Scan for the cell matching the given text and deliver its (x, y) coordinate at center. 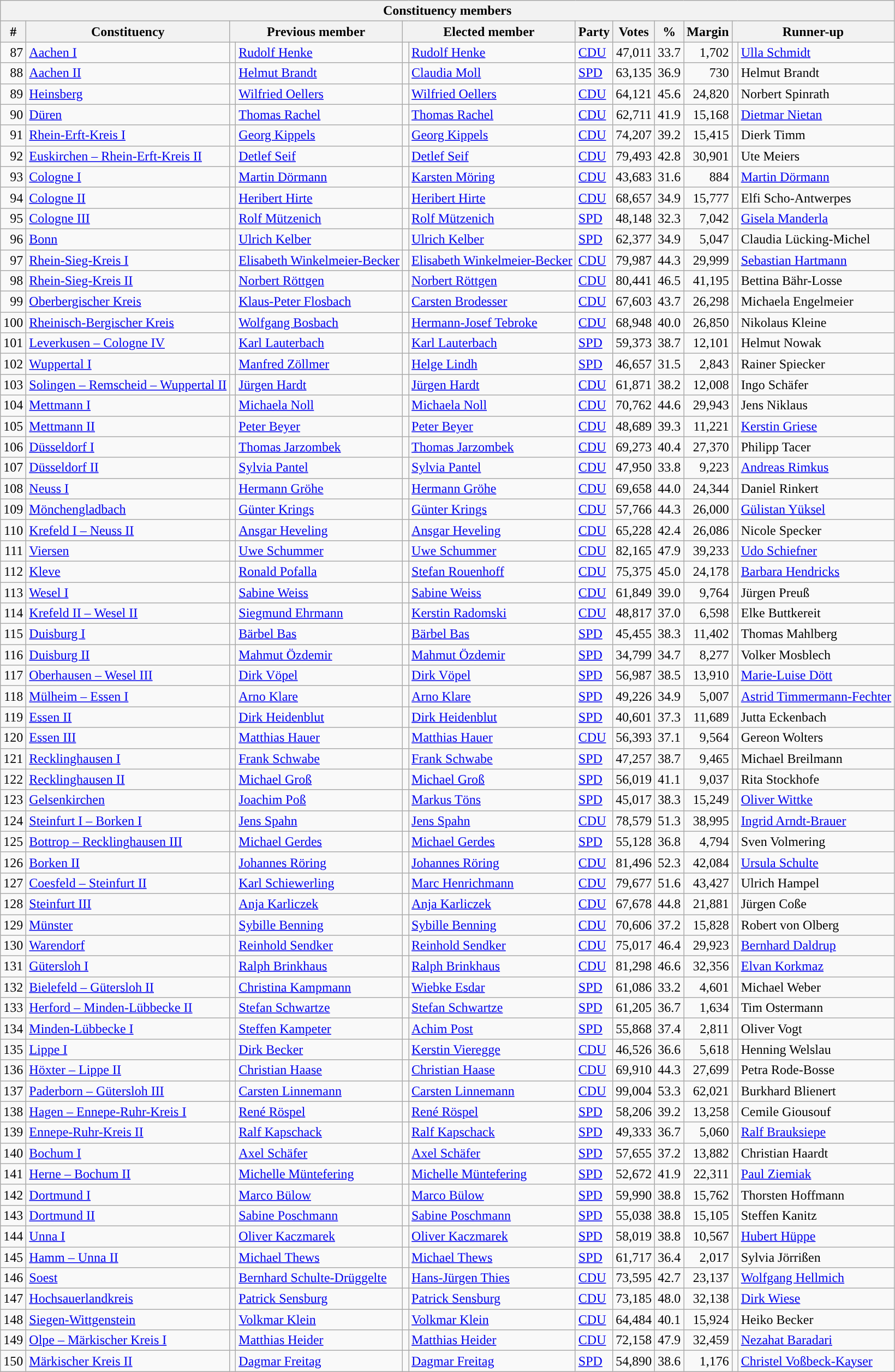
32,356 (708, 967)
Herford – Minden-Lübbecke II (128, 1008)
104 (13, 405)
Elfi Scho-Antwerpes (816, 198)
Hubert Hüppe (816, 1236)
9,564 (708, 738)
Aachen I (128, 52)
44.8 (669, 904)
Petra Rode-Bosse (816, 1070)
122 (13, 779)
33.2 (669, 987)
93 (13, 177)
Rhein-Sieg-Kreis I (128, 260)
Olpe – Märkischer Kreis I (128, 1340)
75,375 (634, 571)
52,672 (634, 1174)
Kerstin Griese (816, 426)
61,871 (634, 385)
Norbert Spinrath (816, 94)
81,496 (634, 862)
57,655 (634, 1153)
116 (13, 655)
Warendorf (128, 946)
Cologne III (128, 218)
61,849 (634, 592)
Volker Mosblech (816, 655)
11,221 (708, 426)
Heiko Becker (816, 1320)
7,042 (708, 218)
Wolfgang Bosbach (319, 323)
133 (13, 1008)
36.6 (669, 1049)
Nicole Specker (816, 530)
73,595 (634, 1278)
39.3 (669, 426)
Dirk Wiese (816, 1299)
56,393 (634, 738)
Höxter – Lippe II (128, 1070)
62,377 (634, 239)
81,298 (634, 967)
9,465 (708, 759)
Rhein-Sieg-Kreis II (128, 281)
64,484 (634, 1320)
88 (13, 73)
Hamm – Unna II (128, 1257)
37.1 (669, 738)
26,000 (708, 509)
128 (13, 904)
Gereon Wolters (816, 738)
Steinfurt III (128, 904)
Minden-Lübbecke I (128, 1029)
111 (13, 551)
Oliver Wittke (816, 800)
Essen III (128, 738)
24,344 (708, 488)
29,999 (708, 260)
Dietmar Nietan (816, 115)
Bielefeld – Gütersloh II (128, 987)
Dirk Becker (319, 1049)
41,195 (708, 281)
27,370 (708, 447)
123 (13, 800)
Düsseldorf II (128, 468)
61,717 (634, 1257)
32,138 (708, 1299)
107 (13, 468)
Barbara Hendricks (816, 571)
67,603 (634, 302)
103 (13, 385)
48,689 (634, 426)
Runner-up (813, 32)
Bernhard Daldrup (816, 946)
12,101 (708, 343)
5,047 (708, 239)
Ingo Schäfer (816, 385)
51.3 (669, 821)
45.6 (669, 94)
Lippe I (128, 1049)
Elvan Korkmaz (816, 967)
31.6 (669, 177)
44.6 (669, 405)
110 (13, 530)
Michael Breilmann (816, 759)
Tim Ostermann (816, 1008)
99 (13, 302)
95 (13, 218)
113 (13, 592)
109 (13, 509)
Mülheim – Essen I (128, 696)
9,764 (708, 592)
135 (13, 1049)
141 (13, 1174)
11,689 (708, 717)
54,890 (634, 1361)
108 (13, 488)
1,176 (708, 1361)
41.1 (669, 779)
Unna I (128, 1236)
Viersen (128, 551)
37.0 (669, 613)
46.6 (669, 967)
58,206 (634, 1112)
# (13, 32)
40.4 (669, 447)
2,843 (708, 364)
Hochsauerlandkreis (128, 1299)
24,820 (708, 94)
106 (13, 447)
4,601 (708, 987)
73,185 (634, 1299)
112 (13, 571)
38,995 (708, 821)
1,702 (708, 52)
2,811 (708, 1029)
55,868 (634, 1029)
5,007 (708, 696)
43,683 (634, 177)
Astrid Timmermann-Fechter (816, 696)
38.6 (669, 1361)
46,657 (634, 364)
149 (13, 1340)
118 (13, 696)
Philipp Tacer (816, 447)
Manfred Zöllmer (319, 364)
43.7 (669, 302)
1,634 (708, 1008)
Wesel I (128, 592)
Dortmund I (128, 1195)
131 (13, 967)
137 (13, 1091)
129 (13, 925)
Daniel Rinkert (816, 488)
26,850 (708, 323)
40,601 (634, 717)
Herne – Bochum II (128, 1174)
94 (13, 198)
Claudia Moll (492, 73)
114 (13, 613)
15,105 (708, 1215)
63,135 (634, 73)
61,205 (634, 1008)
62,021 (708, 1091)
5,060 (708, 1132)
79,677 (634, 883)
Joachim Poß (319, 800)
37.4 (669, 1029)
Jürgen Coße (816, 904)
Dierk Timm (816, 135)
Mönchengladbach (128, 509)
Wiebke Esdar (492, 987)
Duisburg I (128, 634)
Marie-Luise Dött (816, 676)
48.0 (669, 1299)
34,799 (634, 655)
Burkhard Blienert (816, 1091)
Carsten Brodesser (492, 302)
Paderborn – Gütersloh III (128, 1091)
5,618 (708, 1049)
Helmut Nowak (816, 343)
Christel Voßbeck-Kayser (816, 1361)
119 (13, 717)
Kleve (128, 571)
69,910 (634, 1070)
Rhein-Erft-Kreis I (128, 135)
Hermann-Josef Tebroke (492, 323)
Neuss I (128, 488)
Oberbergischer Kreis (128, 302)
Steffen Kampeter (319, 1029)
124 (13, 821)
Siegmund Ehrmann (319, 613)
22,311 (708, 1174)
Bottrop – Recklinghausen III (128, 842)
33.7 (669, 52)
67,678 (634, 904)
37.3 (669, 717)
Siegen-Wittgenstein (128, 1320)
Mettmann II (128, 426)
78,579 (634, 821)
49,226 (634, 696)
89 (13, 94)
72,158 (634, 1340)
121 (13, 759)
Ronald Pofalla (319, 571)
Michael Weber (816, 987)
47,011 (634, 52)
32,459 (708, 1340)
Elected member (489, 32)
Sven Volmering (816, 842)
120 (13, 738)
138 (13, 1112)
Rheinisch-Bergischer Kreis (128, 323)
55,128 (634, 842)
148 (13, 1320)
Nezahat Baradari (816, 1340)
Markus Töns (492, 800)
Robert von Olberg (816, 925)
Borken II (128, 862)
147 (13, 1299)
Steffen Kanitz (816, 1215)
Henning Welslau (816, 1049)
32.3 (669, 218)
68,948 (634, 323)
45.0 (669, 571)
15,415 (708, 135)
Heinsberg (128, 94)
15,828 (708, 925)
90 (13, 115)
Hagen – Ennepe-Ruhr-Kreis I (128, 1112)
Cologne I (128, 177)
115 (13, 634)
55,038 (634, 1215)
2,017 (708, 1257)
Ingrid Arndt-Brauer (816, 821)
15,924 (708, 1320)
140 (13, 1153)
Ennepe-Ruhr-Kreis II (128, 1132)
101 (13, 343)
30,901 (708, 156)
145 (13, 1257)
Bettina Bähr-Losse (816, 281)
Krefeld I – Neuss II (128, 530)
Kerstin Vieregge (492, 1049)
68,657 (634, 198)
69,273 (634, 447)
65,228 (634, 530)
134 (13, 1029)
Leverkusen – Cologne IV (128, 343)
Michaela Engelmeier (816, 302)
Karsten Möring (492, 177)
Sylvia Jörrißen (816, 1257)
40.1 (669, 1320)
52.3 (669, 862)
56,019 (634, 779)
Paul Ziemiak (816, 1174)
46,526 (634, 1049)
105 (13, 426)
Thorsten Hoffmann (816, 1195)
92 (13, 156)
Mettmann I (128, 405)
24,178 (708, 571)
64,121 (634, 94)
Constituency members (448, 11)
26,298 (708, 302)
12,008 (708, 385)
Udo Schiefner (816, 551)
8,277 (708, 655)
Recklinghausen I (128, 759)
Recklinghausen II (128, 779)
39,233 (708, 551)
Aachen II (128, 73)
Duisburg II (128, 655)
Achim Post (492, 1029)
Party (594, 32)
15,249 (708, 800)
74,207 (634, 135)
Soest (128, 1278)
Essen II (128, 717)
Münster (128, 925)
58,019 (634, 1236)
43,427 (708, 883)
36.8 (669, 842)
38.5 (669, 676)
42.8 (669, 156)
Christian Haardt (816, 1153)
99,004 (634, 1091)
Sebastian Hartmann (816, 260)
27,699 (708, 1070)
29,923 (708, 946)
33.8 (669, 468)
61,086 (634, 987)
21,881 (708, 904)
Wuppertal I (128, 364)
87 (13, 52)
Elke Buttkereit (816, 613)
Gelsenkirchen (128, 800)
82,165 (634, 551)
Jürgen Preuß (816, 592)
91 (13, 135)
Oliver Vogt (816, 1029)
730 (708, 73)
Constituency (128, 32)
Hans-Jürgen Thies (492, 1278)
Jens Niklaus (816, 405)
Votes (634, 32)
884 (708, 177)
Oberhausen – Wesel III (128, 676)
31.5 (669, 364)
42,084 (708, 862)
11,402 (708, 634)
Märkischer Kreis II (128, 1361)
48,148 (634, 218)
Bonn (128, 239)
9,223 (708, 468)
29,943 (708, 405)
142 (13, 1195)
Marc Henrichmann (492, 883)
Düren (128, 115)
13,882 (708, 1153)
51.6 (669, 883)
70,762 (634, 405)
38.2 (669, 385)
62,711 (634, 115)
15,762 (708, 1195)
13,910 (708, 676)
56,987 (634, 676)
Christina Kampmann (319, 987)
Ralf Brauksiepe (816, 1132)
Coesfeld – Steinfurt II (128, 883)
Rainer Spiecker (816, 364)
127 (13, 883)
Steinfurt I – Borken I (128, 821)
Stefan Rouenhoff (492, 571)
146 (13, 1278)
42.7 (669, 1278)
143 (13, 1215)
Margin (708, 32)
Solingen – Remscheid – Wuppertal II (128, 385)
Wolfgang Hellmich (816, 1278)
40.0 (669, 323)
Ursula Schulte (816, 862)
15,777 (708, 198)
45,455 (634, 634)
139 (13, 1132)
Bernhard Schulte-Drüggelte (319, 1278)
Cemile Giousouf (816, 1112)
Cologne II (128, 198)
75,017 (634, 946)
102 (13, 364)
69,658 (634, 488)
47,950 (634, 468)
39.0 (669, 592)
Dortmund II (128, 1215)
48,817 (634, 613)
23,137 (708, 1278)
97 (13, 260)
96 (13, 239)
42.4 (669, 530)
Klaus-Peter Flosbach (319, 302)
Ute Meiers (816, 156)
130 (13, 946)
9,037 (708, 779)
Thomas Mahlberg (816, 634)
6,598 (708, 613)
79,987 (634, 260)
Previous member (317, 32)
144 (13, 1236)
47,257 (634, 759)
57,766 (634, 509)
% (669, 32)
126 (13, 862)
46.4 (669, 946)
Helge Lindh (492, 364)
34.7 (669, 655)
98 (13, 281)
4,794 (708, 842)
Gisela Manderla (816, 218)
53.3 (669, 1091)
136 (13, 1070)
Gütersloh I (128, 967)
Andreas Rimkus (816, 468)
Rita Stockhofe (816, 779)
Ulrich Hampel (816, 883)
Karl Schiewerling (319, 883)
13,258 (708, 1112)
Claudia Lücking-Michel (816, 239)
Euskirchen – Rhein-Erft-Kreis II (128, 156)
100 (13, 323)
15,168 (708, 115)
46.5 (669, 281)
Bochum I (128, 1153)
80,441 (634, 281)
26,086 (708, 530)
59,990 (634, 1195)
45,017 (634, 800)
125 (13, 842)
36.4 (669, 1257)
70,606 (634, 925)
117 (13, 676)
Düsseldorf I (128, 447)
Ulla Schmidt (816, 52)
Jutta Eckenbach (816, 717)
44.0 (669, 488)
Krefeld II – Wesel II (128, 613)
150 (13, 1361)
Gülistan Yüksel (816, 509)
49,333 (634, 1132)
132 (13, 987)
79,493 (634, 156)
Nikolaus Kleine (816, 323)
10,567 (708, 1236)
36.9 (669, 73)
Kerstin Radomski (492, 613)
59,373 (634, 343)
